Output the (X, Y) coordinate of the center of the cell containing the given text.  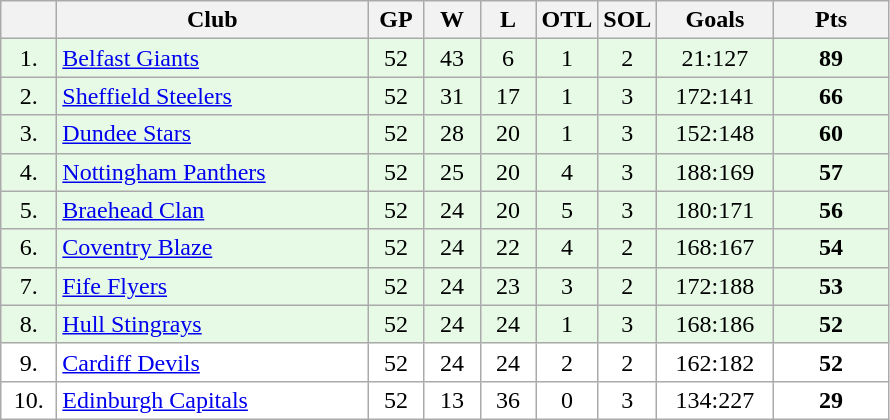
1. (29, 58)
Club (212, 20)
Braehead Clan (212, 210)
162:182 (715, 362)
13 (452, 400)
5 (567, 210)
6. (29, 248)
8. (29, 324)
10. (29, 400)
9. (29, 362)
Hull Stingrays (212, 324)
152:148 (715, 134)
56 (831, 210)
6 (508, 58)
172:141 (715, 96)
SOL (628, 20)
Fife Flyers (212, 286)
17 (508, 96)
22 (508, 248)
168:186 (715, 324)
188:169 (715, 172)
Coventry Blaze (212, 248)
43 (452, 58)
172:188 (715, 286)
134:227 (715, 400)
180:171 (715, 210)
4. (29, 172)
5. (29, 210)
66 (831, 96)
23 (508, 286)
2. (29, 96)
OTL (567, 20)
21:127 (715, 58)
36 (508, 400)
0 (567, 400)
GP (396, 20)
Sheffield Steelers (212, 96)
Cardiff Devils (212, 362)
54 (831, 248)
53 (831, 286)
Belfast Giants (212, 58)
Dundee Stars (212, 134)
60 (831, 134)
L (508, 20)
3. (29, 134)
Edinburgh Capitals (212, 400)
7. (29, 286)
Nottingham Panthers (212, 172)
W (452, 20)
Pts (831, 20)
31 (452, 96)
29 (831, 400)
25 (452, 172)
Goals (715, 20)
168:167 (715, 248)
57 (831, 172)
28 (452, 134)
89 (831, 58)
